Extract the (x, y) coordinate from the center of the cell holding the provided text.  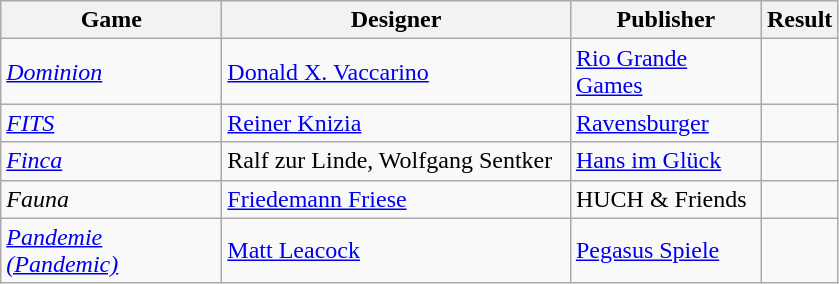
Pandemie (Pandemic) (112, 250)
Donald X. Vaccarino (396, 72)
Publisher (666, 20)
Hans im Glück (666, 161)
Game (112, 20)
Pegasus Spiele (666, 250)
Matt Leacock (396, 250)
Dominion (112, 72)
Designer (396, 20)
Ravensburger (666, 123)
FITS (112, 123)
Finca (112, 161)
Fauna (112, 199)
Result (799, 20)
Ralf zur Linde, Wolfgang Sentker (396, 161)
HUCH & Friends (666, 199)
Friedemann Friese (396, 199)
Reiner Knizia (396, 123)
Rio Grande Games (666, 72)
